Locate the cell with the specified text and output its (X, Y) center coordinate. 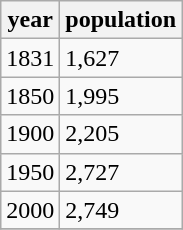
2,205 (121, 134)
1900 (30, 134)
1,995 (121, 96)
1850 (30, 96)
population (121, 20)
1950 (30, 172)
1831 (30, 58)
2,749 (121, 210)
2,727 (121, 172)
2000 (30, 210)
1,627 (121, 58)
year (30, 20)
